Pinpoint the cell where the given text exists, returning its [X, Y] midpoint coordinate. 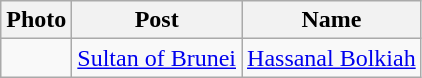
Hassanal Bolkiah [332, 58]
Sultan of Brunei [157, 58]
Post [157, 20]
Photo [36, 20]
Name [332, 20]
